For the text-containing cell, return its midpoint in (x, y) coordinate format. 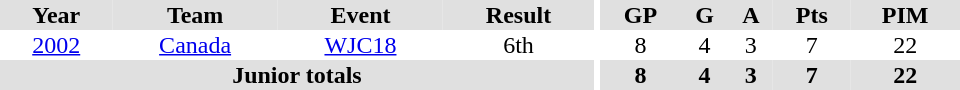
Canada (194, 45)
Team (194, 15)
2002 (56, 45)
Event (360, 15)
G (705, 15)
GP (640, 15)
WJC18 (360, 45)
PIM (905, 15)
Pts (812, 15)
6th (518, 45)
Junior totals (297, 75)
A (750, 15)
Result (518, 15)
Year (56, 15)
